Locate the cell with the specified text and output its (X, Y) center coordinate. 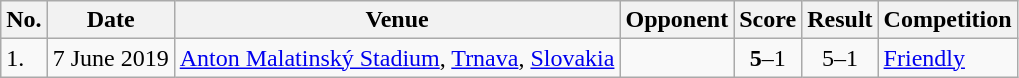
Friendly (948, 58)
Opponent (677, 20)
7 June 2019 (110, 58)
No. (24, 20)
Venue (397, 20)
Competition (948, 20)
Score (768, 20)
Anton Malatinský Stadium, Trnava, Slovakia (397, 58)
Date (110, 20)
Result (840, 20)
1. (24, 58)
